Pinpoint the cell where the given text exists, returning its [X, Y] midpoint coordinate. 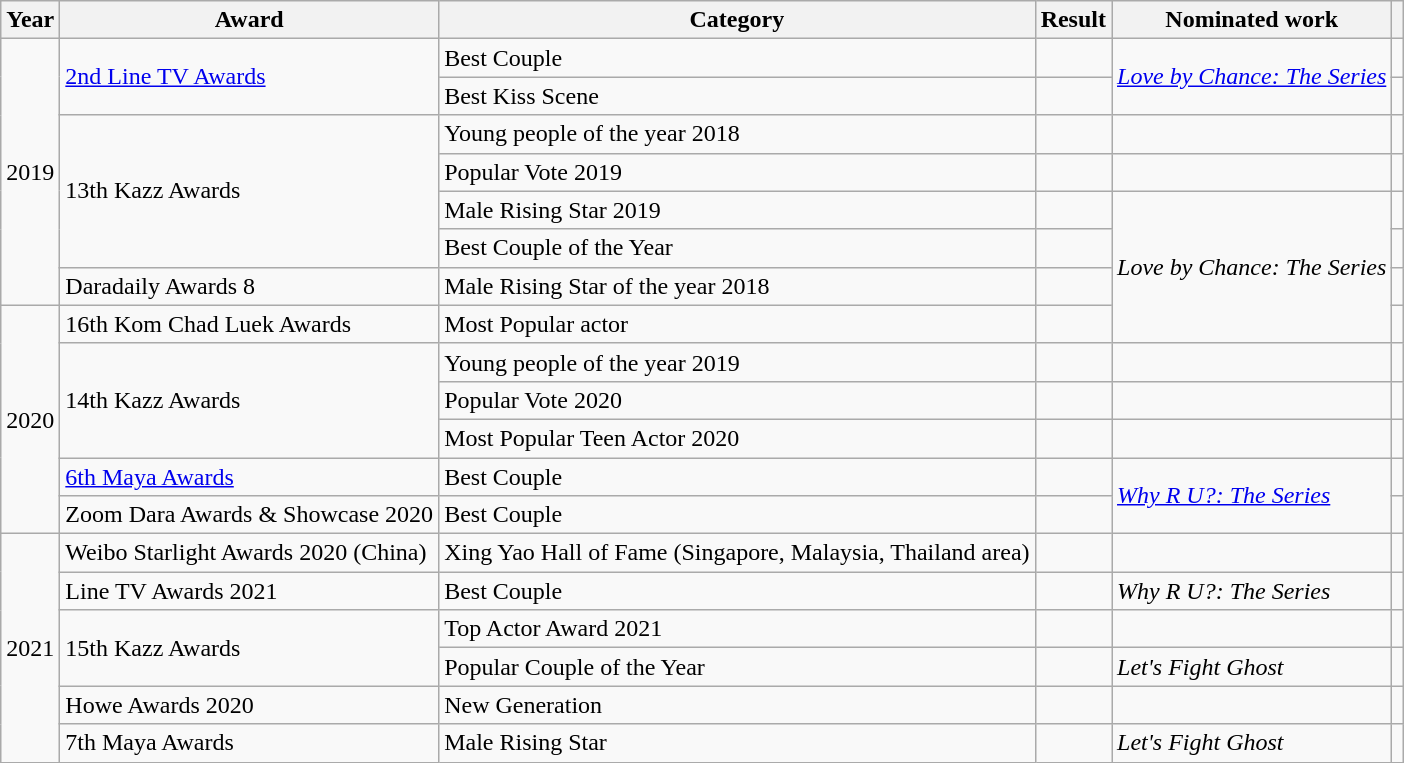
Popular Vote 2020 [737, 400]
2019 [30, 172]
7th Maya Awards [250, 743]
Category [737, 20]
2nd Line TV Awards [250, 77]
Best Couple of the Year [737, 248]
2020 [30, 419]
Zoom Dara Awards & Showcase 2020 [250, 515]
Line TV Awards 2021 [250, 591]
Howe Awards 2020 [250, 705]
Most Popular Teen Actor 2020 [737, 438]
Result [1073, 20]
New Generation [737, 705]
15th Kazz Awards [250, 648]
16th Kom Chad Luek Awards [250, 324]
Award [250, 20]
Weibo Starlight Awards 2020 (China) [250, 553]
6th Maya Awards [250, 477]
13th Kazz Awards [250, 191]
Popular Vote 2019 [737, 172]
Male Rising Star of the year 2018 [737, 286]
Popular Couple of the Year [737, 667]
Best Kiss Scene [737, 96]
Year [30, 20]
Most Popular actor [737, 324]
Male Rising Star 2019 [737, 210]
14th Kazz Awards [250, 400]
Male Rising Star [737, 743]
Top Actor Award 2021 [737, 629]
Young people of the year 2019 [737, 362]
Nominated work [1252, 20]
Young people of the year 2018 [737, 134]
Xing Yao Hall of Fame (Singapore, Malaysia, Thailand area) [737, 553]
2021 [30, 648]
Daradaily Awards 8 [250, 286]
